Search for the cell housing the specified text and yield its (x, y) center coordinate. 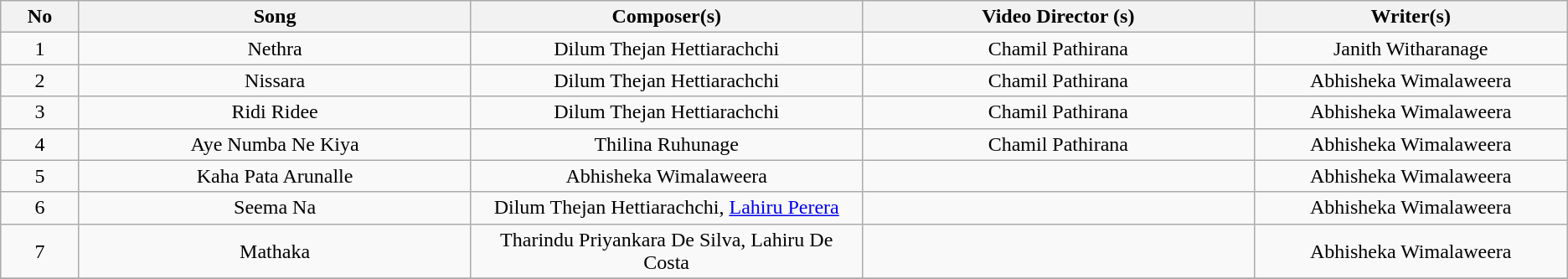
2 (40, 80)
5 (40, 176)
Dilum Thejan Hettiarachchi, Lahiru Perera (667, 208)
Kaha Pata Arunalle (275, 176)
1 (40, 49)
Janith Witharanage (1411, 49)
Writer(s) (1411, 17)
Video Director (s) (1059, 17)
7 (40, 251)
Composer(s) (667, 17)
6 (40, 208)
Aye Numba Ne Kiya (275, 144)
Thilina Ruhunage (667, 144)
No (40, 17)
Song (275, 17)
Tharindu Priyankara De Silva, Lahiru De Costa (667, 251)
Seema Na (275, 208)
Mathaka (275, 251)
4 (40, 144)
Nissara (275, 80)
Nethra (275, 49)
Ridi Ridee (275, 112)
3 (40, 112)
